Find where the given text appears and provide that cell's center as [X, Y] coordinate. 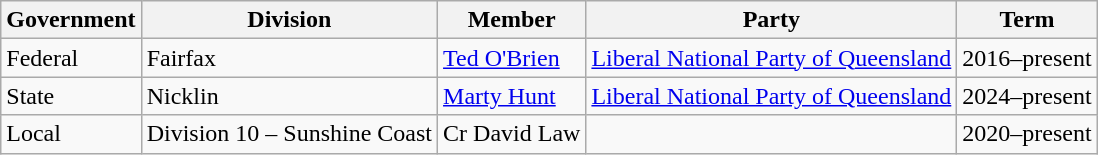
Division [289, 20]
Government [71, 20]
Division 10 – Sunshine Coast [289, 134]
Member [512, 20]
2024–present [1027, 96]
Term [1027, 20]
Nicklin [289, 96]
2016–present [1027, 58]
Ted O'Brien [512, 58]
Party [772, 20]
2020–present [1027, 134]
Fairfax [289, 58]
Cr David Law [512, 134]
Federal [71, 58]
State [71, 96]
Marty Hunt [512, 96]
Local [71, 134]
